Extract the (x, y) coordinate from the center of the cell holding the provided text.  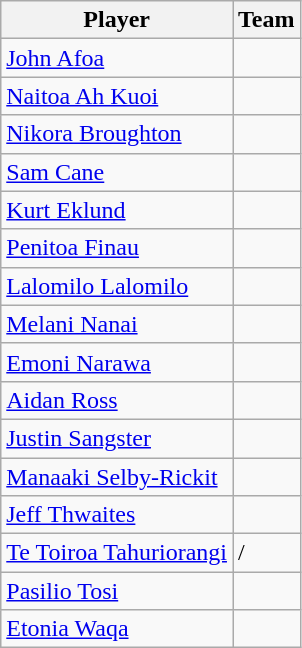
Player (117, 20)
Naitoa Ah Kuoi (117, 96)
Penitoa Finau (117, 248)
Aidan Ross (117, 400)
Justin Sangster (117, 438)
Jeff Thwaites (117, 515)
Kurt Eklund (117, 210)
Etonia Waqa (117, 629)
Lalomilo Lalomilo (117, 286)
Manaaki Selby-Rickit (117, 477)
Team (266, 20)
Nikora Broughton (117, 134)
Te Toiroa Tahuriorangi (117, 553)
Sam Cane (117, 172)
Emoni Narawa (117, 362)
/ (266, 553)
Pasilio Tosi (117, 591)
Melani Nanai (117, 324)
John Afoa (117, 58)
